Provide the [X, Y] coordinate of the cell's center where the given text is located.  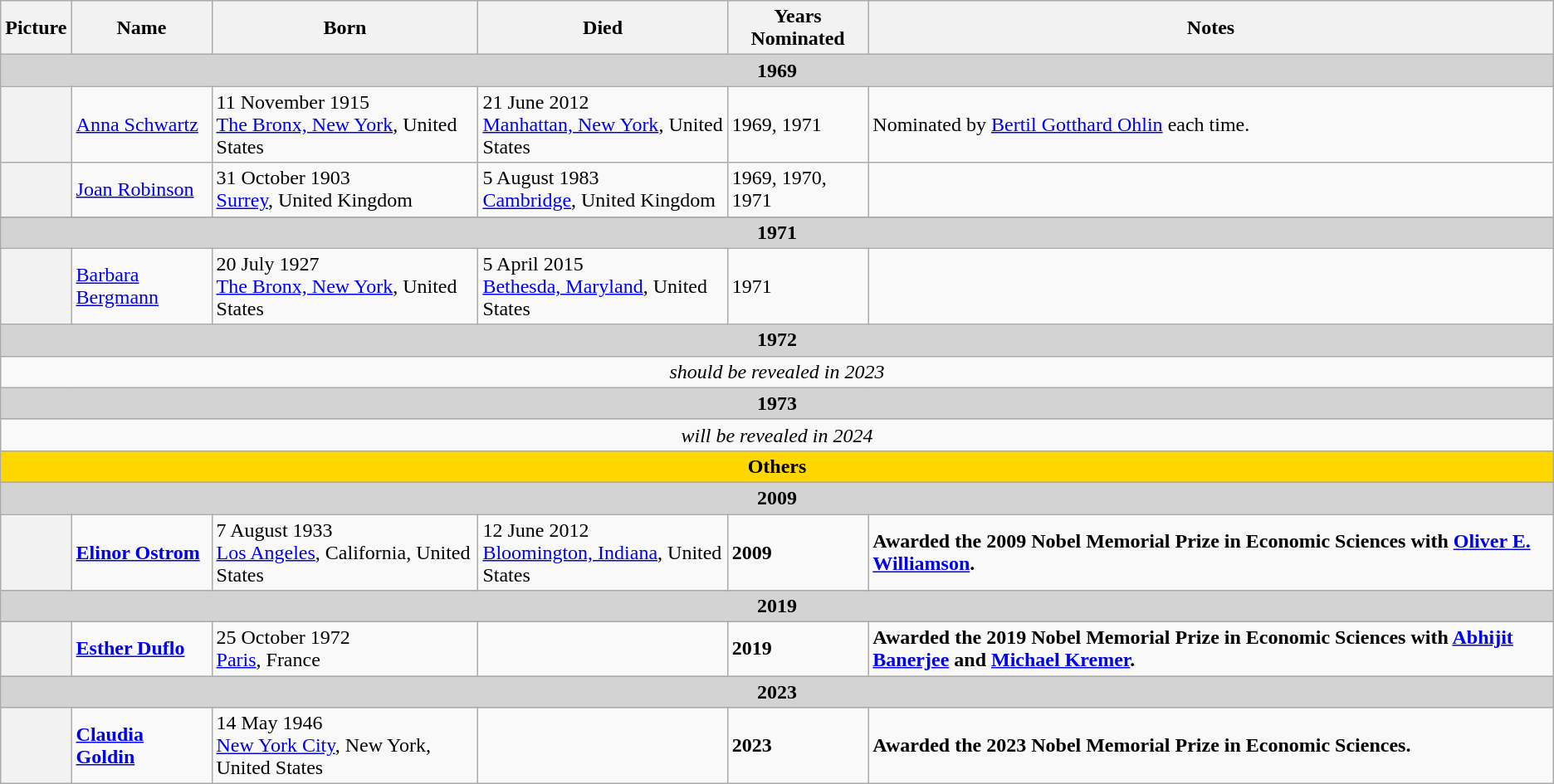
1969, 1971 [798, 124]
Awarded the 2009 Nobel Memorial Prize in Economic Sciences with Oliver E. Williamson. [1210, 553]
5 August 1983 Cambridge, United Kingdom [603, 189]
7 August 1933 Los Angeles, California, United States [345, 553]
Joan Robinson [141, 189]
12 June 2012 Bloomington, Indiana, United States [603, 553]
20 July 1927 The Bronx, New York, United States [345, 286]
1973 [777, 403]
Notes [1210, 28]
will be revealed in 2024 [777, 435]
1969 [777, 71]
Awarded the 2019 Nobel Memorial Prize in Economic Sciences with Abhijit Banerjee and Michael Kremer. [1210, 649]
31 October 1903 Surrey, United Kingdom [345, 189]
Others [777, 466]
Anna Schwartz [141, 124]
Born [345, 28]
Esther Duflo [141, 649]
Picture [37, 28]
14 May 1946New York City, New York, United States [345, 746]
Claudia Goldin [141, 746]
5 April 2015 Bethesda, Maryland, United States [603, 286]
21 June 2012 Manhattan, New York, United States [603, 124]
Elinor Ostrom [141, 553]
Awarded the 2023 Nobel Memorial Prize in Economic Sciences. [1210, 746]
Name [141, 28]
should be revealed in 2023 [777, 372]
1969, 1970, 1971 [798, 189]
25 October 1972 Paris, France [345, 649]
Nominated by Bertil Gotthard Ohlin each time. [1210, 124]
Years Nominated [798, 28]
Barbara Bergmann [141, 286]
Died [603, 28]
11 November 1915 The Bronx, New York, United States [345, 124]
1972 [777, 340]
